Determine the (x, y) coordinate at the center of the cell enclosing the given text.  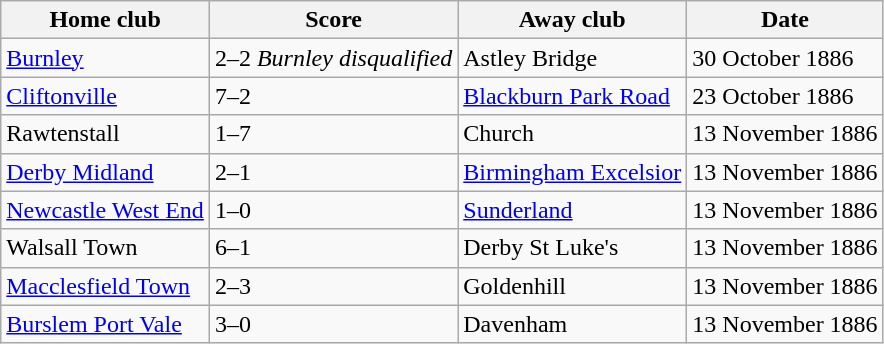
Home club (106, 20)
Church (572, 134)
Burnley (106, 58)
Astley Bridge (572, 58)
2–3 (333, 286)
23 October 1886 (785, 96)
30 October 1886 (785, 58)
Goldenhill (572, 286)
7–2 (333, 96)
Birmingham Excelsior (572, 172)
Blackburn Park Road (572, 96)
1–0 (333, 210)
Rawtenstall (106, 134)
Walsall Town (106, 248)
Macclesfield Town (106, 286)
Davenham (572, 324)
Newcastle West End (106, 210)
Sunderland (572, 210)
Score (333, 20)
1–7 (333, 134)
6–1 (333, 248)
Derby Midland (106, 172)
Cliftonville (106, 96)
Burslem Port Vale (106, 324)
2–2 Burnley disqualified (333, 58)
Away club (572, 20)
3–0 (333, 324)
Derby St Luke's (572, 248)
Date (785, 20)
2–1 (333, 172)
